Determine the [x, y] coordinate at the center of the cell enclosing the given text.  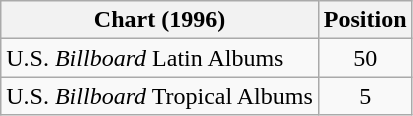
U.S. Billboard Latin Albums [160, 58]
5 [365, 96]
Position [365, 20]
Chart (1996) [160, 20]
50 [365, 58]
U.S. Billboard Tropical Albums [160, 96]
